Return the (X, Y) coordinate for the center point of the cell that contains the specified text.  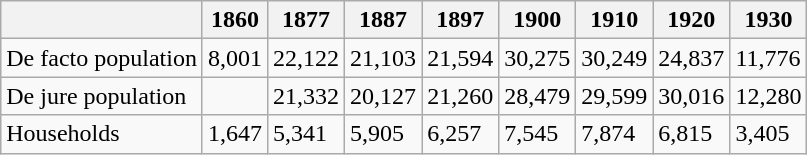
21,260 (460, 96)
12,280 (768, 96)
30,275 (538, 58)
28,479 (538, 96)
24,837 (692, 58)
8,001 (234, 58)
7,545 (538, 134)
3,405 (768, 134)
30,249 (614, 58)
21,332 (306, 96)
5,341 (306, 134)
1930 (768, 20)
1877 (306, 20)
6,815 (692, 134)
Households (102, 134)
De facto population (102, 58)
21,103 (384, 58)
5,905 (384, 134)
20,127 (384, 96)
29,599 (614, 96)
22,122 (306, 58)
1,647 (234, 134)
21,594 (460, 58)
11,776 (768, 58)
1897 (460, 20)
1920 (692, 20)
30,016 (692, 96)
1910 (614, 20)
7,874 (614, 134)
De jure population (102, 96)
1860 (234, 20)
6,257 (460, 134)
1900 (538, 20)
1887 (384, 20)
